Scan for the cell matching the given text and deliver its (X, Y) coordinate at center. 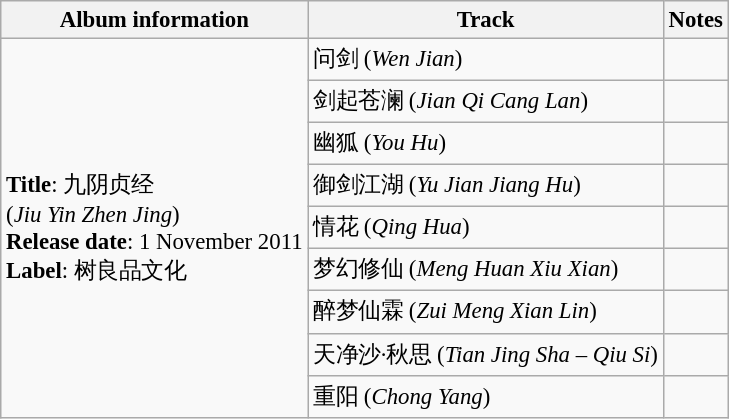
Notes (696, 20)
Title: 九阴贞经(Jiu Yin Zhen Jing)Release date: 1 November 2011Label: 树良品文化 (154, 228)
天净沙·秋思 (Tian Jing Sha – Qiu Si) (486, 354)
Album information (154, 20)
御剑江湖 (Yu Jian Jiang Hu) (486, 186)
Track (486, 20)
重阳 (Chong Yang) (486, 396)
剑起苍澜 (Jian Qi Cang Lan) (486, 102)
问剑 (Wen Jian) (486, 60)
情花 (Qing Hua) (486, 228)
梦幻修仙 (Meng Huan Xiu Xian) (486, 270)
醉梦仙霖 (Zui Meng Xian Lin) (486, 312)
幽狐 (You Hu) (486, 144)
